Determine the (X, Y) coordinate at the center of the cell enclosing the given text.  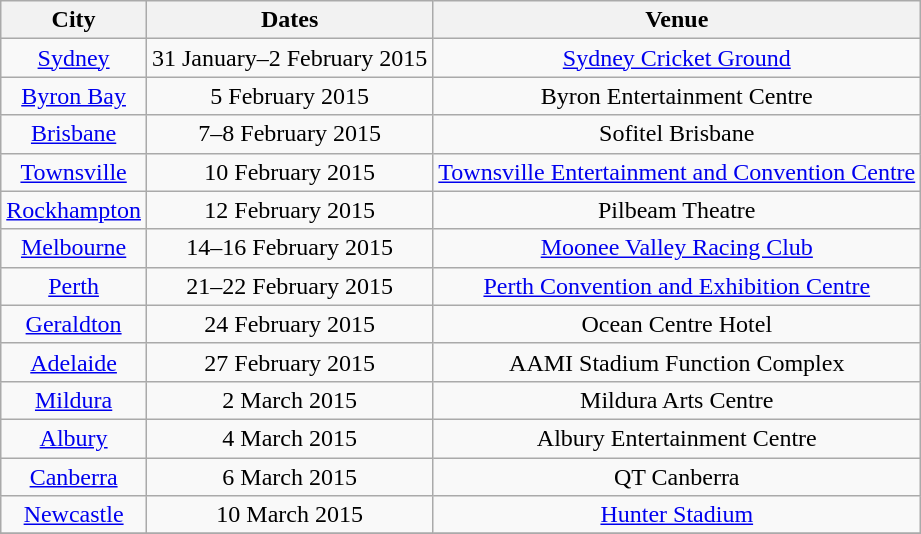
27 February 2015 (289, 362)
Geraldton (74, 324)
Newcastle (74, 515)
Rockhampton (74, 210)
Pilbeam Theatre (677, 210)
Canberra (74, 477)
Albury (74, 438)
21–22 February 2015 (289, 286)
10 February 2015 (289, 172)
6 March 2015 (289, 477)
Venue (677, 20)
2 March 2015 (289, 400)
Moonee Valley Racing Club (677, 248)
Melbourne (74, 248)
QT Canberra (677, 477)
Byron Entertainment Centre (677, 96)
7–8 February 2015 (289, 134)
4 March 2015 (289, 438)
Ocean Centre Hotel (677, 324)
Townsville (74, 172)
Mildura Arts Centre (677, 400)
Byron Bay (74, 96)
Brisbane (74, 134)
12 February 2015 (289, 210)
AAMI Stadium Function Complex (677, 362)
31 January–2 February 2015 (289, 58)
5 February 2015 (289, 96)
Sydney (74, 58)
Sofitel Brisbane (677, 134)
Townsville Entertainment and Convention Centre (677, 172)
Perth (74, 286)
14–16 February 2015 (289, 248)
Hunter Stadium (677, 515)
Perth Convention and Exhibition Centre (677, 286)
Albury Entertainment Centre (677, 438)
10 March 2015 (289, 515)
Dates (289, 20)
Mildura (74, 400)
City (74, 20)
Sydney Cricket Ground (677, 58)
Adelaide (74, 362)
24 February 2015 (289, 324)
